Output the (x, y) coordinate of the center of the cell containing the given text.  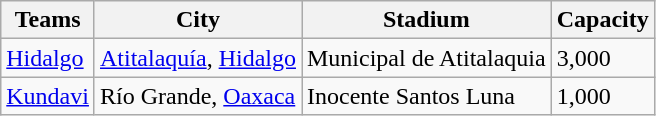
Stadium (427, 20)
Hidalgo (48, 58)
1,000 (602, 96)
Inocente Santos Luna (427, 96)
Municipal de Atitalaquia (427, 58)
Kundavi (48, 96)
Capacity (602, 20)
City (198, 20)
Atitalaquía, Hidalgo (198, 58)
Río Grande, Oaxaca (198, 96)
3,000 (602, 58)
Teams (48, 20)
